Scan for the cell matching the given text and deliver its (x, y) coordinate at center. 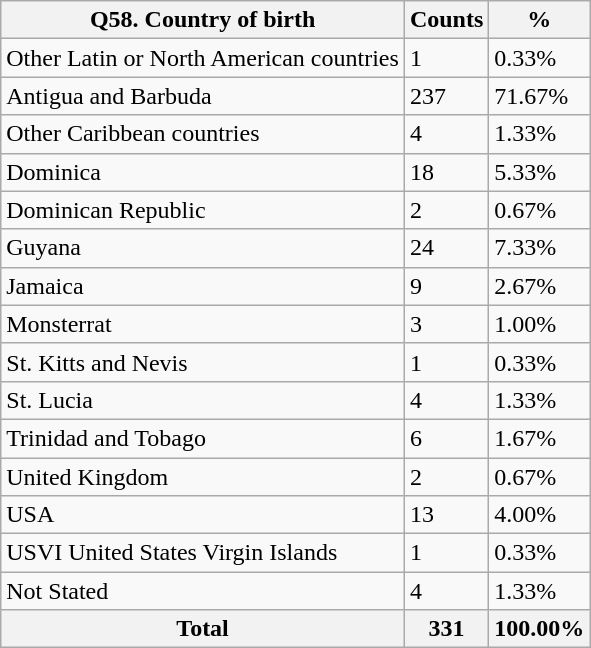
Dominican Republic (203, 210)
Other Caribbean countries (203, 134)
4.00% (540, 515)
Guyana (203, 248)
Counts (446, 20)
USA (203, 515)
1.00% (540, 324)
Other Latin or North American countries (203, 58)
Total (203, 629)
% (540, 20)
331 (446, 629)
1.67% (540, 438)
Q58. Country of birth (203, 20)
3 (446, 324)
9 (446, 286)
5.33% (540, 172)
St. Kitts and Nevis (203, 362)
Monsterrat (203, 324)
18 (446, 172)
Dominica (203, 172)
100.00% (540, 629)
United Kingdom (203, 477)
6 (446, 438)
7.33% (540, 248)
USVI United States Virgin Islands (203, 553)
71.67% (540, 96)
2.67% (540, 286)
Antigua and Barbuda (203, 96)
24 (446, 248)
St. Lucia (203, 400)
Trinidad and Tobago (203, 438)
13 (446, 515)
237 (446, 96)
Not Stated (203, 591)
Jamaica (203, 286)
